Find where the given text appears and provide that cell's center as [x, y] coordinate. 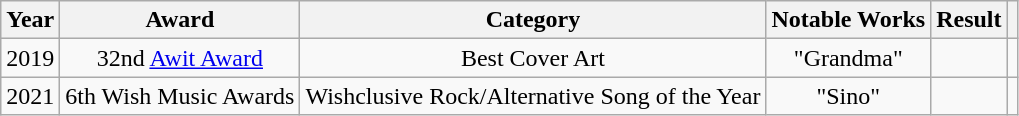
Wishclusive Rock/Alternative Song of the Year [533, 96]
Category [533, 20]
"Grandma" [848, 58]
6th Wish Music Awards [180, 96]
Best Cover Art [533, 58]
Award [180, 20]
Result [969, 20]
2019 [30, 58]
"Sino" [848, 96]
Year [30, 20]
Notable Works [848, 20]
32nd Awit Award [180, 58]
2021 [30, 96]
